Identify which cell holds the provided text, then report its (x, y) central coordinate. 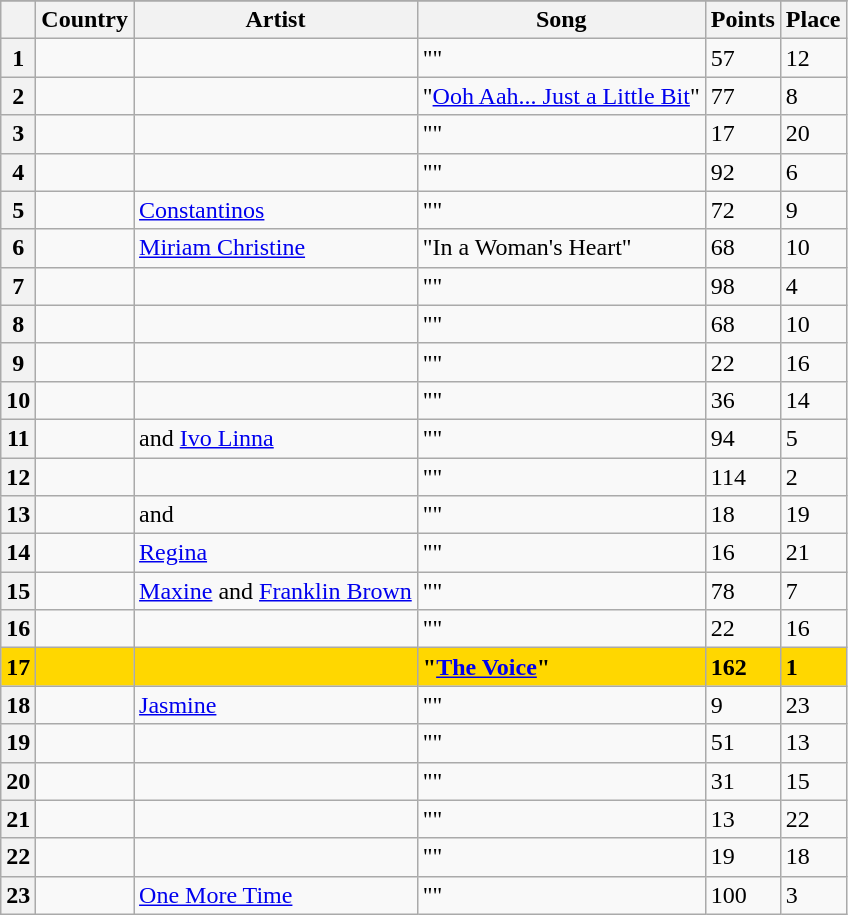
Constantinos (276, 210)
One More Time (276, 895)
162 (742, 667)
"The Voice" (561, 667)
Points (742, 20)
Maxine and Franklin Brown (276, 591)
77 (742, 96)
Place (813, 20)
100 (742, 895)
Artist (276, 20)
Country (85, 20)
72 (742, 210)
98 (742, 286)
36 (742, 400)
57 (742, 58)
Song (561, 20)
Miriam Christine (276, 248)
114 (742, 477)
Jasmine (276, 705)
and Ivo Linna (276, 438)
Regina (276, 553)
92 (742, 172)
51 (742, 743)
"Ooh Aah... Just a Little Bit" (561, 96)
"In a Woman's Heart" (561, 248)
and (276, 515)
78 (742, 591)
94 (742, 438)
31 (742, 781)
11 (18, 438)
